Find where the given text appears and provide that cell's center as (X, Y) coordinate. 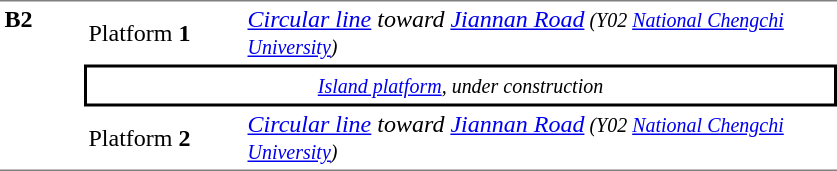
Island platform, under construction (460, 85)
Platform 1 (164, 32)
B2 (42, 86)
Platform 2 (164, 138)
